Identify which cell holds the provided text, then report its (x, y) central coordinate. 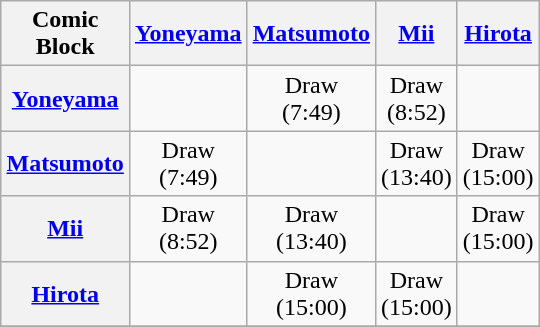
Comic Block (65, 34)
